Identify which cell holds the provided text, then report its (X, Y) central coordinate. 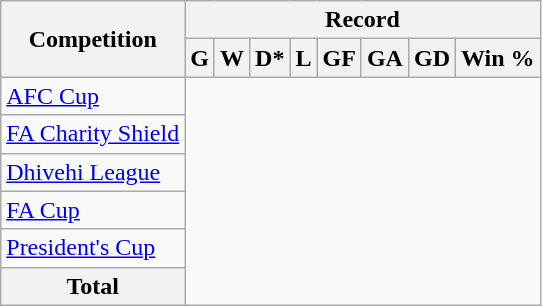
Competition (93, 39)
GD (432, 58)
FA Charity Shield (93, 134)
GA (384, 58)
Win % (498, 58)
Dhivehi League (93, 172)
President's Cup (93, 248)
W (232, 58)
Record (362, 20)
FA Cup (93, 210)
GF (339, 58)
AFC Cup (93, 96)
Total (93, 286)
G (200, 58)
D* (270, 58)
L (304, 58)
